Find where the given text appears and provide that cell's center as (x, y) coordinate. 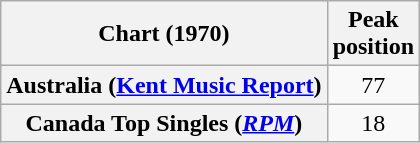
18 (373, 123)
Peakposition (373, 34)
Chart (1970) (164, 34)
Canada Top Singles (RPM) (164, 123)
77 (373, 85)
Australia (Kent Music Report) (164, 85)
